Return the (X, Y) coordinate for the center point of the cell that contains the specified text.  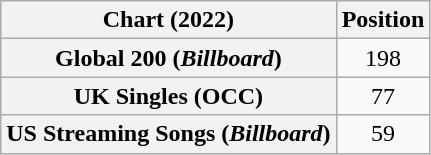
Position (383, 20)
59 (383, 134)
Global 200 (Billboard) (168, 58)
77 (383, 96)
UK Singles (OCC) (168, 96)
Chart (2022) (168, 20)
US Streaming Songs (Billboard) (168, 134)
198 (383, 58)
